For the text-containing cell, return its midpoint in (X, Y) coordinate format. 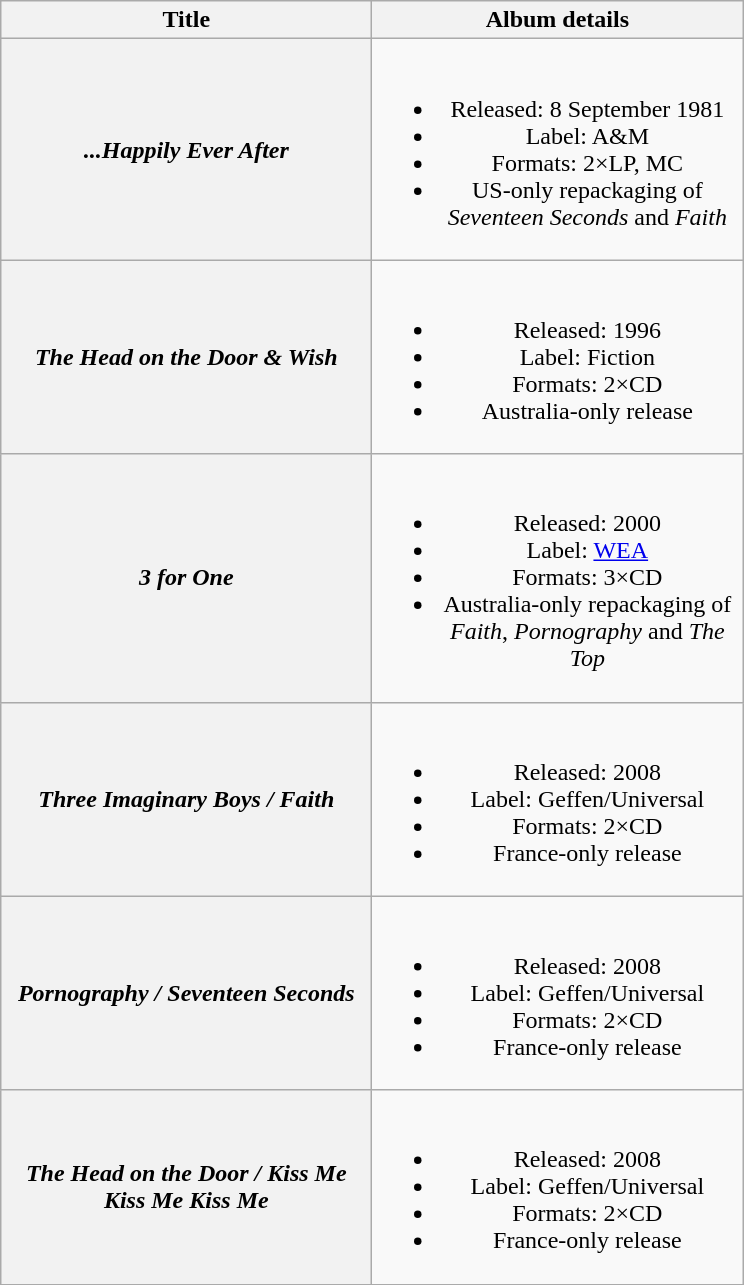
...Happily Ever After (186, 150)
Three Imaginary Boys / Faith (186, 799)
The Head on the Door / Kiss Me Kiss Me Kiss Me (186, 1187)
Album details (558, 20)
Pornography / Seventeen Seconds (186, 993)
Released: 1996Label: FictionFormats: 2×CDAustralia-only release (558, 357)
The Head on the Door & Wish (186, 357)
Released: 8 September 1981Label: A&MFormats: 2×LP, MCUS-only repackaging of Seventeen Seconds and Faith (558, 150)
3 for One (186, 578)
Title (186, 20)
Released: 2000Label: WEAFormats: 3×CDAustralia-only repackaging of Faith, Pornography and The Top (558, 578)
